Locate the cell with the specified text and output its (X, Y) center coordinate. 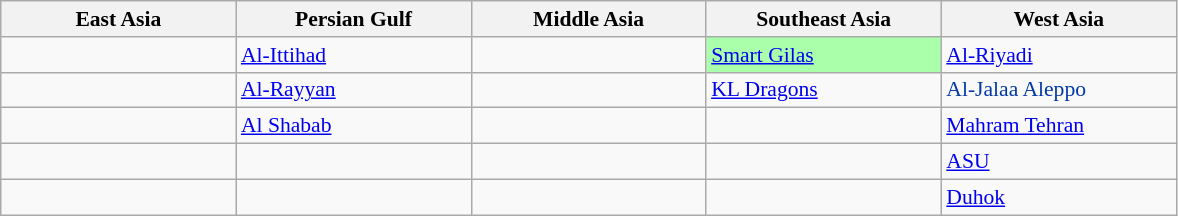
Middle Asia (588, 19)
Mahram Tehran (1058, 126)
Smart Gilas (824, 55)
West Asia (1058, 19)
ASU (1058, 162)
KL Dragons (824, 90)
Al-Riyadi (1058, 55)
East Asia (118, 19)
Duhok (1058, 197)
Al-Ittihad (354, 55)
Al-Jalaa Aleppo (1058, 90)
Southeast Asia (824, 19)
Persian Gulf (354, 19)
Al-Rayyan (354, 90)
Al Shabab (354, 126)
